Locate the cell with the specified text and output its [x, y] center coordinate. 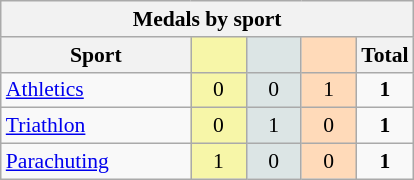
Triathlon [96, 126]
Medals by sport [208, 19]
Parachuting [96, 162]
Total [384, 55]
Sport [96, 55]
Athletics [96, 90]
